Detect which cell encompasses the target text, then output its [x, y] center coordinate. 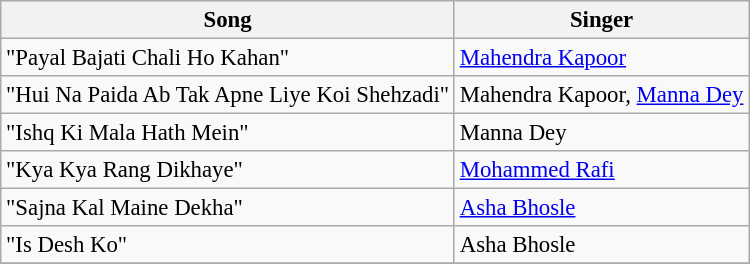
Mahendra Kapoor, Manna Dey [601, 95]
Mahendra Kapoor [601, 58]
Mohammed Rafi [601, 170]
"Is Desh Ko" [228, 245]
Manna Dey [601, 133]
"Ishq Ki Mala Hath Mein" [228, 133]
"Kya Kya Rang Dikhaye" [228, 170]
Singer [601, 20]
Song [228, 20]
"Hui Na Paida Ab Tak Apne Liye Koi Shehzadi" [228, 95]
"Payal Bajati Chali Ho Kahan" [228, 58]
"Sajna Kal Maine Dekha" [228, 208]
